From the cell containing the given text, extract its center point as [x, y] coordinate. 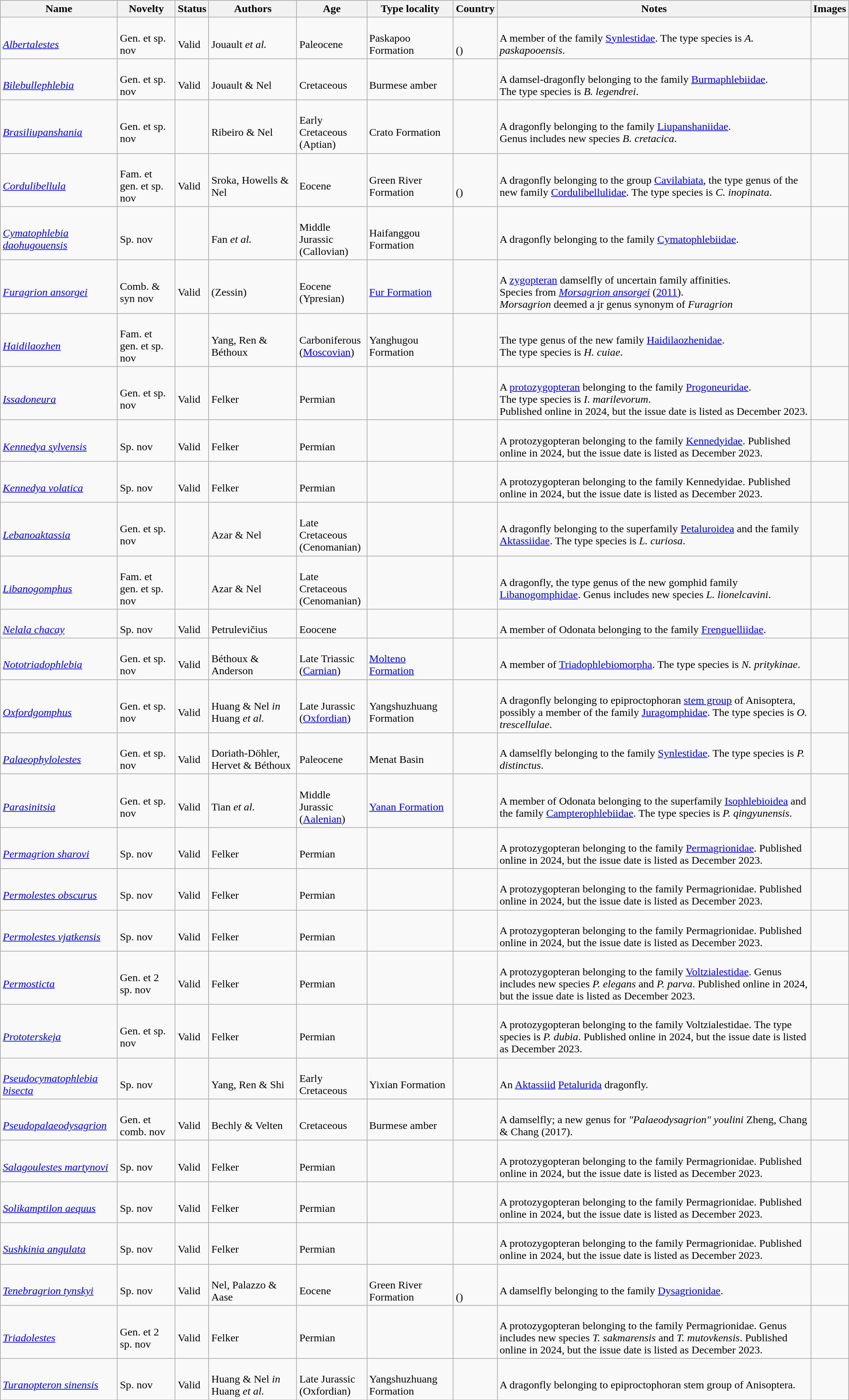
Comb. & syn nov [146, 287]
Permagrion sharovi [59, 848]
Oxfordgomphus [59, 706]
Parasinitsia [59, 801]
Cymatophlebia daohugouensis [59, 233]
Eoocene [332, 624]
Yanan Formation [410, 801]
Paskapoo Formation [410, 38]
Jouault & Nel [253, 79]
A dragonfly belonging to the superfamily Petaluroidea and the family Aktassiidae. The type species is L. curiosa. [654, 529]
A member of Triadophlebiomorpha. The type species is N. pritykinae. [654, 659]
Molteno Formation [410, 659]
A member of Odonata belonging to the superfamily Isophlebioidea and the family Campterophlebiidae. The type species is P. qingyunensis. [654, 801]
Salagoulestes martynovi [59, 1161]
Lebanoaktassia [59, 529]
Country [475, 9]
Yixian Formation [410, 1078]
Jouault et al. [253, 38]
Sushkinia angulata [59, 1243]
Cordulibellula [59, 180]
(Zessin) [253, 287]
Eocene (Ypresian) [332, 287]
Permosticta [59, 978]
Novelty [146, 9]
Ribeiro & Nel [253, 126]
Furagrion ansorgei [59, 287]
Haifanggou Formation [410, 233]
Doriath-Döhler, Hervet & Béthoux [253, 754]
Images [830, 9]
An Aktassiid Petalurida dragonfly. [654, 1078]
Tenebragrion tynskyi [59, 1285]
Pseudocymatophlebia bisecta [59, 1078]
A dragonfly belonging to the family Cymatophlebiidae. [654, 233]
Kennedya volatica [59, 482]
Status [192, 9]
Bilebullephlebia [59, 79]
Carboniferous (Moscovian) [332, 340]
Bechly & Velten [253, 1120]
A dragonfly belonging to the group Cavilabiata, the type genus of the new family Cordulibellulidae. The type species is C. inopinata. [654, 180]
A damselfly belonging to the family Dysagrionidae. [654, 1285]
Late Triassic (Carnian) [332, 659]
Early Cretaceous [332, 1078]
A dragonfly, the type genus of the new gomphid family Libanogomphidae. Genus includes new species L. lionelcavini. [654, 582]
A dragonfly belonging to epiproctophoran stem group of Anisoptera. [654, 1379]
Nel, Palazzo & Aase [253, 1285]
Albertalestes [59, 38]
Notes [654, 9]
Prototerskeja [59, 1031]
Pseudopalaeodysagrion [59, 1120]
A damsel-dragonfly belonging to the family Burmaphlebiidae. The type species is B. legendrei. [654, 79]
Authors [253, 9]
Yang, Ren & Shi [253, 1078]
Permolestes vjatkensis [59, 930]
Yang, Ren & Béthoux [253, 340]
Tian et al. [253, 801]
A zygopteran damselfly of uncertain family affinities. Species from Morsagrion ansorgei (2011). Morsagrion deemed a jr genus synonym of Furagrion [654, 287]
A dragonfly belonging to the family Liupanshaniidae. Genus includes new species B. cretacica. [654, 126]
Fan et al. [253, 233]
Nelala chacay [59, 624]
Menat Basin [410, 754]
Issadoneura [59, 393]
Triadolestes [59, 1332]
Sroka, Howells & Nel [253, 180]
The type genus of the new family Haidilaozhenidae. The type species is H. cuiae. [654, 340]
A member of the family Synlestidae. The type species is A. paskapooensis. [654, 38]
Early Cretaceous (Aptian) [332, 126]
A member of Odonata belonging to the family Frenguelliidae. [654, 624]
Brasiliupanshania [59, 126]
Middle Jurassic (Aalenian) [332, 801]
Béthoux & Anderson [253, 659]
Gen. et comb. nov [146, 1120]
Solikamptilon aequus [59, 1202]
Kennedya sylvensis [59, 440]
Name [59, 9]
Yanghugou Formation [410, 340]
Turanopteron sinensis [59, 1379]
Palaeophylolestes [59, 754]
A damselfly belonging to the family Synlestidae. The type species is P. distinctus. [654, 754]
Crato Formation [410, 126]
Age [332, 9]
Fur Formation [410, 287]
Permolestes obscurus [59, 889]
A damselfly; a new genus for "Palaeodysagrion" youlini Zheng, Chang & Chang (2017). [654, 1120]
Haidilaozhen [59, 340]
Petrulevičius [253, 624]
Libanogomphus [59, 582]
Nototriadophlebia [59, 659]
Type locality [410, 9]
Middle Jurassic (Callovian) [332, 233]
